Determine the (x, y) coordinate at the center of the cell enclosing the given text.  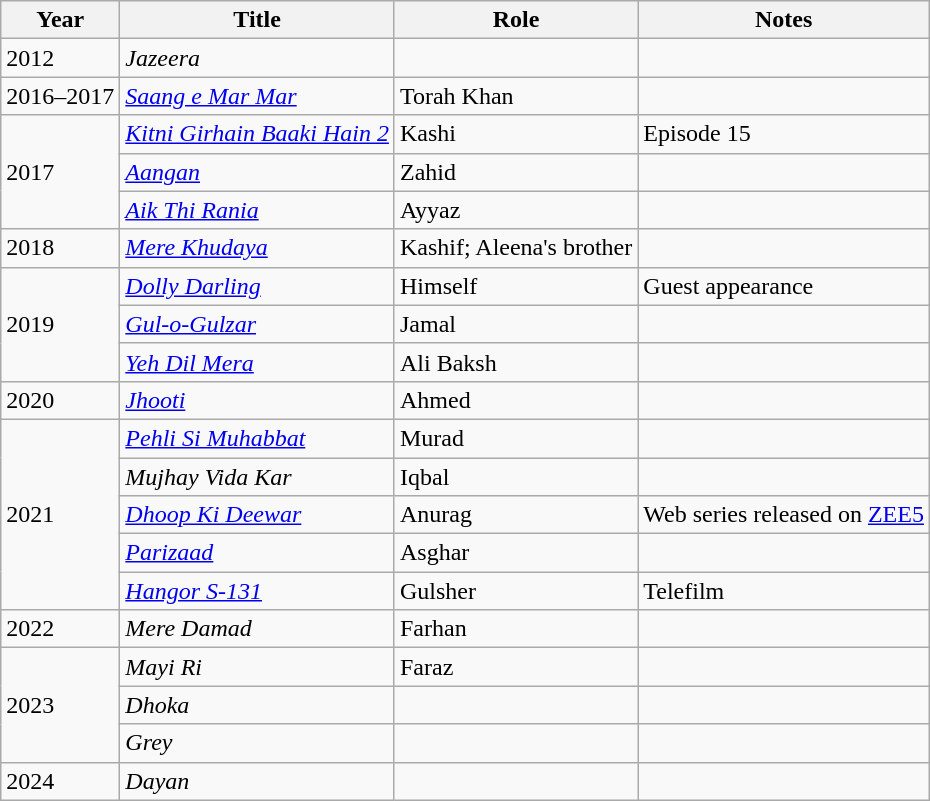
Kitni Girhain Baaki Hain 2 (258, 134)
Mayi Ri (258, 667)
Telefilm (784, 591)
2018 (60, 248)
Anurag (516, 515)
2023 (60, 705)
2021 (60, 514)
2019 (60, 324)
Yeh Dil Mera (258, 362)
Jazeera (258, 58)
Year (60, 20)
Kashif; Aleena's brother (516, 248)
Hangor S-131 (258, 591)
2024 (60, 781)
Jhooti (258, 400)
Grey (258, 743)
Jamal (516, 324)
Mujhay Vida Kar (258, 477)
2016–2017 (60, 96)
Faraz (516, 667)
Ahmed (516, 400)
Dolly Darling (258, 286)
Farhan (516, 629)
Saang e Mar Mar (258, 96)
Zahid (516, 172)
Ali Baksh (516, 362)
Pehli Si Muhabbat (258, 438)
Kashi (516, 134)
Himself (516, 286)
Notes (784, 20)
2020 (60, 400)
Iqbal (516, 477)
Gul-o-Gulzar (258, 324)
Guest appearance (784, 286)
Role (516, 20)
Asghar (516, 553)
Episode 15 (784, 134)
2022 (60, 629)
Parizaad (258, 553)
Web series released on ZEE5 (784, 515)
Title (258, 20)
Aik Thi Rania (258, 210)
Gulsher (516, 591)
Dayan (258, 781)
Dhoka (258, 705)
Aangan (258, 172)
Mere Damad (258, 629)
2017 (60, 172)
Ayyaz (516, 210)
Murad (516, 438)
Torah Khan (516, 96)
Dhoop Ki Deewar (258, 515)
2012 (60, 58)
Mere Khudaya (258, 248)
